Find where the given text appears and provide that cell's center as (X, Y) coordinate. 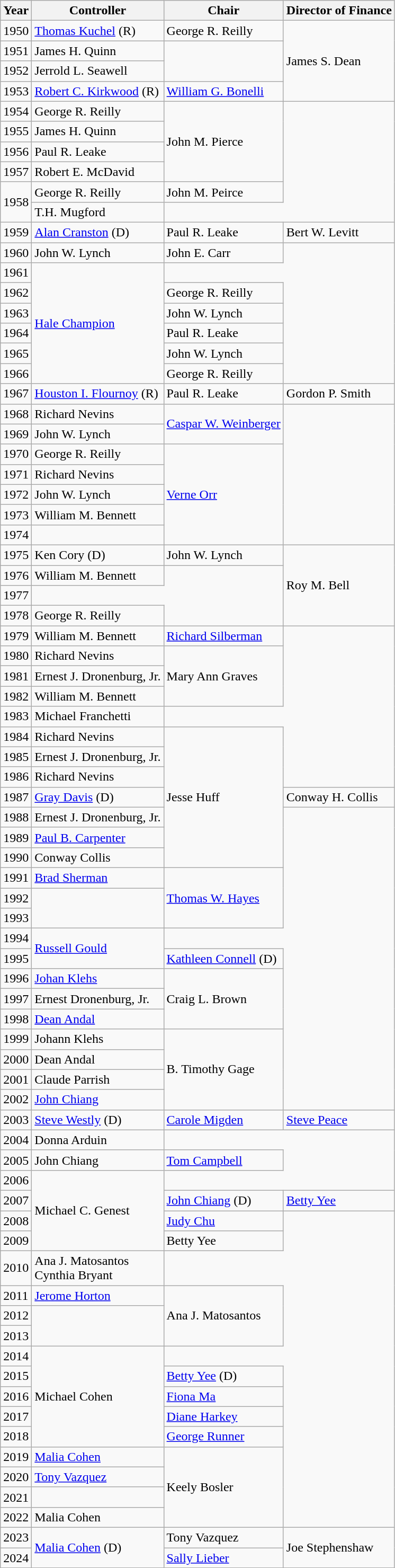
1970 (16, 454)
Mary Ann Graves (223, 676)
2018 (16, 1437)
Robert E. McDavid (97, 172)
Ana J. MatosantosCynthia Bryant (97, 1269)
1981 (16, 676)
Caspar W. Weinberger (223, 424)
1954 (16, 111)
Gray Davis (D) (97, 797)
John Chiang (D) (223, 1200)
Ken Cory (D) (97, 555)
1991 (16, 878)
1980 (16, 656)
Diane Harkey (223, 1416)
Kathleen Connell (D) (223, 959)
Ernest Dronenburg, Jr. (97, 999)
1955 (16, 131)
Houston I. Flournoy (R) (97, 394)
2014 (16, 1356)
2005 (16, 1160)
George Runner (223, 1437)
2023 (16, 1537)
Judy Chu (223, 1220)
1974 (16, 535)
Craig L. Brown (223, 999)
Alan Cranston (D) (97, 232)
2010 (16, 1269)
1990 (16, 857)
William G. Bonelli (223, 91)
1952 (16, 71)
Malia Cohen (D) (97, 1547)
2006 (16, 1180)
1978 (16, 616)
Richard Silberman (223, 636)
1977 (16, 596)
Jesse Huff (223, 797)
1950 (16, 31)
Gordon P. Smith (339, 394)
1961 (16, 273)
Robert C. Kirkwood (R) (97, 91)
Jerome Horton (97, 1296)
1993 (16, 918)
John E. Carr (223, 253)
1951 (16, 51)
1967 (16, 394)
Betty Yee (D) (223, 1376)
1998 (16, 1019)
1962 (16, 293)
2022 (16, 1517)
Conway H. Collis (339, 797)
Johan Klehs (97, 979)
1972 (16, 494)
1984 (16, 737)
Joe Stephenshaw (339, 1547)
Michael C. Genest (97, 1210)
1983 (16, 716)
2015 (16, 1376)
2013 (16, 1336)
Thomas W. Hayes (223, 898)
1976 (16, 575)
2017 (16, 1416)
1992 (16, 898)
2020 (16, 1477)
2004 (16, 1140)
Director of Finance (339, 11)
Keely Bosler (223, 1487)
1995 (16, 959)
1968 (16, 414)
1958 (16, 202)
2021 (16, 1497)
1964 (16, 333)
1994 (16, 938)
Jerrold L. Seawell (97, 71)
T.H. Mugford (97, 212)
Bert W. Levitt (339, 232)
1973 (16, 515)
1988 (16, 817)
1971 (16, 474)
Steve Westly (D) (97, 1120)
1975 (16, 555)
1969 (16, 434)
1956 (16, 152)
1986 (16, 777)
Michael Cohen (97, 1396)
1959 (16, 232)
2009 (16, 1241)
Russell Gould (97, 949)
John M. Pierce (223, 141)
Verne Orr (223, 494)
1953 (16, 91)
1997 (16, 999)
2019 (16, 1457)
2024 (16, 1557)
Controller (97, 11)
1963 (16, 313)
Paul B. Carpenter (97, 837)
Hale Champion (97, 323)
2001 (16, 1079)
Ana J. Matosantos (223, 1316)
1960 (16, 253)
Steve Peace (339, 1120)
2003 (16, 1120)
2011 (16, 1296)
Donna Arduin (97, 1140)
2012 (16, 1316)
2016 (16, 1396)
Roy M. Bell (339, 585)
1982 (16, 696)
1999 (16, 1039)
1979 (16, 636)
B. Timothy Gage (223, 1069)
1965 (16, 353)
1996 (16, 979)
2002 (16, 1100)
2007 (16, 1200)
Tom Campbell (223, 1160)
Conway Collis (97, 857)
1989 (16, 837)
Fiona Ma (223, 1396)
Sally Lieber (223, 1557)
1966 (16, 374)
Year (16, 11)
Carole Migden (223, 1120)
John M. Peirce (223, 192)
1987 (16, 797)
James S. Dean (339, 61)
1985 (16, 757)
Claude Parrish (97, 1079)
Chair (223, 11)
2000 (16, 1059)
2008 (16, 1220)
Brad Sherman (97, 878)
Johann Klehs (97, 1039)
Thomas Kuchel (R) (97, 31)
1957 (16, 172)
Michael Franchetti (97, 716)
